Provide the [X, Y] coordinate of the cell's center where the given text is located.  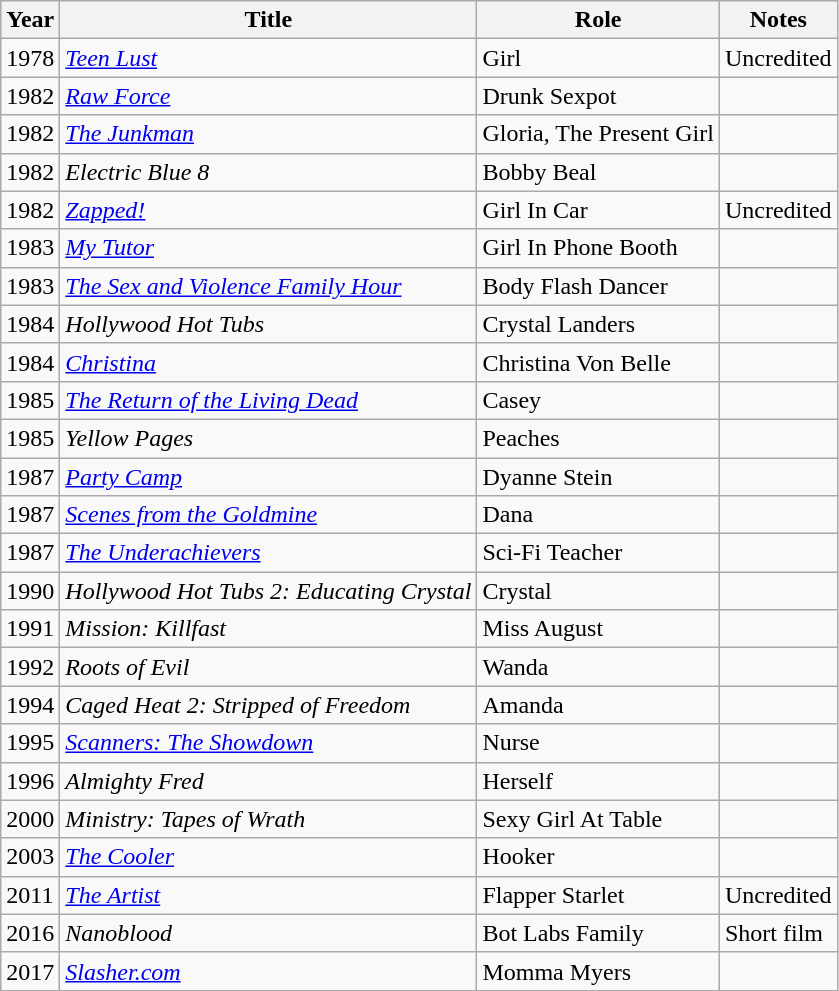
Party Camp [268, 477]
Drunk Sexpot [598, 96]
Nanoblood [268, 933]
1995 [30, 743]
Slasher.com [268, 971]
2003 [30, 857]
Title [268, 20]
Mission: Killfast [268, 629]
Notes [778, 20]
1994 [30, 705]
The Return of the Living Dead [268, 400]
Hollywood Hot Tubs 2: Educating Crystal [268, 591]
Sexy Girl At Table [598, 819]
The Junkman [268, 134]
Dana [598, 515]
Nurse [598, 743]
Wanda [598, 667]
1990 [30, 591]
Crystal [598, 591]
Gloria, The Present Girl [598, 134]
1992 [30, 667]
Herself [598, 781]
1978 [30, 58]
The Cooler [268, 857]
Scanners: The Showdown [268, 743]
1991 [30, 629]
2011 [30, 895]
Casey [598, 400]
Bobby Beal [598, 172]
Christina Von Belle [598, 362]
Miss August [598, 629]
Momma Myers [598, 971]
Crystal Landers [598, 324]
Dyanne Stein [598, 477]
Year [30, 20]
Short film [778, 933]
The Underachievers [268, 553]
Zapped! [268, 210]
2017 [30, 971]
Christina [268, 362]
Raw Force [268, 96]
Roots of Evil [268, 667]
Flapper Starlet [598, 895]
Teen Lust [268, 58]
Electric Blue 8 [268, 172]
2000 [30, 819]
2016 [30, 933]
My Tutor [268, 248]
Girl In Phone Booth [598, 248]
Sci-Fi Teacher [598, 553]
Hollywood Hot Tubs [268, 324]
Ministry: Tapes of Wrath [268, 819]
Hooker [598, 857]
The Sex and Violence Family Hour [268, 286]
Caged Heat 2: Stripped of Freedom [268, 705]
Scenes from the Goldmine [268, 515]
Body Flash Dancer [598, 286]
Yellow Pages [268, 438]
Amanda [598, 705]
Role [598, 20]
1996 [30, 781]
The Artist [268, 895]
Girl In Car [598, 210]
Almighty Fred [268, 781]
Bot Labs Family [598, 933]
Peaches [598, 438]
Girl [598, 58]
